Search for the cell housing the specified text and yield its (X, Y) center coordinate. 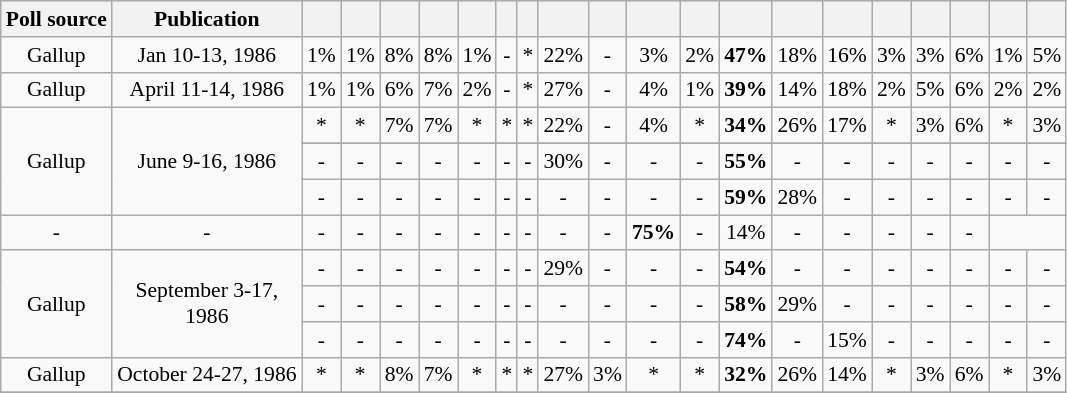
Poll source (56, 19)
September 3-17, 1986 (207, 304)
Jan 10-13, 1986 (207, 55)
55% (746, 162)
59% (746, 197)
58% (746, 304)
30% (563, 162)
28% (797, 197)
39% (746, 90)
47% (746, 55)
June 9-16, 1986 (207, 162)
75% (654, 233)
32% (746, 375)
April 11-14, 1986 (207, 90)
54% (746, 269)
15% (847, 340)
17% (847, 126)
16% (847, 55)
34% (746, 126)
Publication (207, 19)
74% (746, 340)
October 24-27, 1986 (207, 375)
